From the cell containing the given text, extract its center point as [X, Y] coordinate. 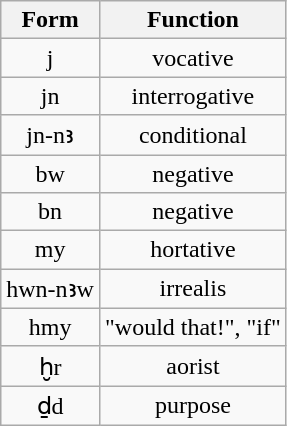
interrogative [192, 96]
irrealis [192, 289]
vocative [192, 58]
ḏd [50, 406]
hortative [192, 250]
bn [50, 212]
my [50, 250]
jn-nꜣ [50, 135]
jn [50, 96]
bw [50, 173]
conditional [192, 135]
hmy [50, 327]
Function [192, 20]
aorist [192, 366]
purpose [192, 406]
ḫr [50, 366]
"would that!", "if" [192, 327]
hwn-nꜣw [50, 289]
Form [50, 20]
j [50, 58]
